Find where the given text appears and provide that cell's center as (x, y) coordinate. 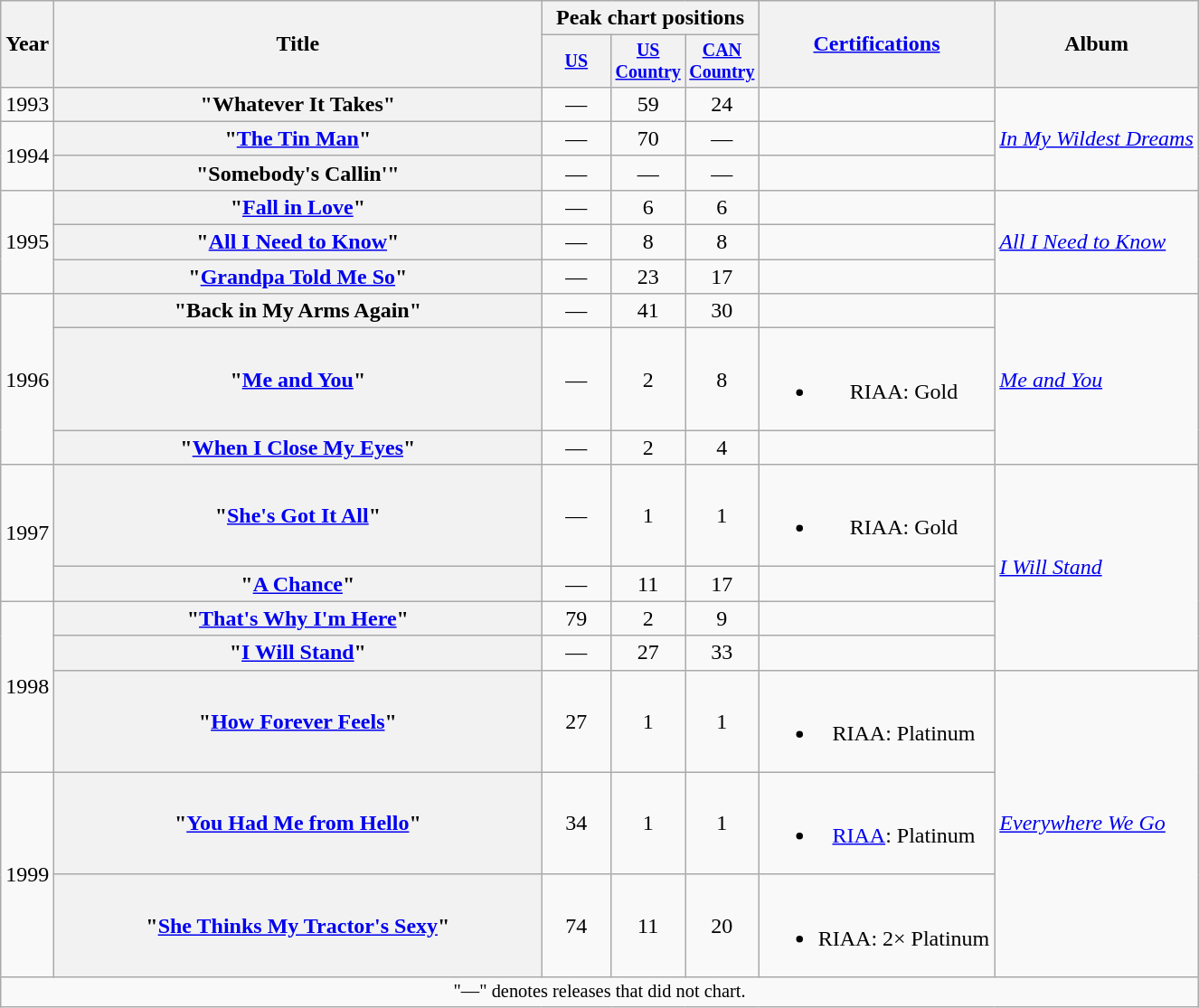
20 (722, 926)
Everywhere We Go (1096, 823)
24 (722, 104)
"How Forever Feels" (298, 721)
23 (648, 277)
"She Thinks My Tractor's Sexy" (298, 926)
9 (722, 618)
"Me and You" (298, 380)
US Country (648, 61)
RIAA: 2× Platinum (877, 926)
1999 (27, 874)
Year (27, 44)
79 (577, 618)
"A Chance" (298, 584)
1994 (27, 155)
4 (722, 447)
Me and You (1096, 380)
"Whatever It Takes" (298, 104)
34 (577, 823)
CAN Country (722, 61)
"Fall in Love" (298, 207)
I Will Stand (1096, 568)
"She's Got It All" (298, 515)
1993 (27, 104)
Peak chart positions (650, 18)
US (577, 61)
"All I Need to Know" (298, 242)
1998 (27, 687)
1997 (27, 533)
Certifications (877, 44)
In My Wildest Dreams (1096, 138)
74 (577, 926)
All I Need to Know (1096, 241)
"Grandpa Told Me So" (298, 277)
"Somebody's Callin'" (298, 173)
Album (1096, 44)
1995 (27, 241)
70 (648, 138)
"The Tin Man" (298, 138)
Title (298, 44)
"Back in My Arms Again" (298, 311)
33 (722, 653)
30 (722, 311)
1996 (27, 380)
41 (648, 311)
"I Will Stand" (298, 653)
"—" denotes releases that did not chart. (600, 992)
59 (648, 104)
"That's Why I'm Here" (298, 618)
"When I Close My Eyes" (298, 447)
"You Had Me from Hello" (298, 823)
